Return the (X, Y) coordinate for the center point of the cell that contains the specified text.  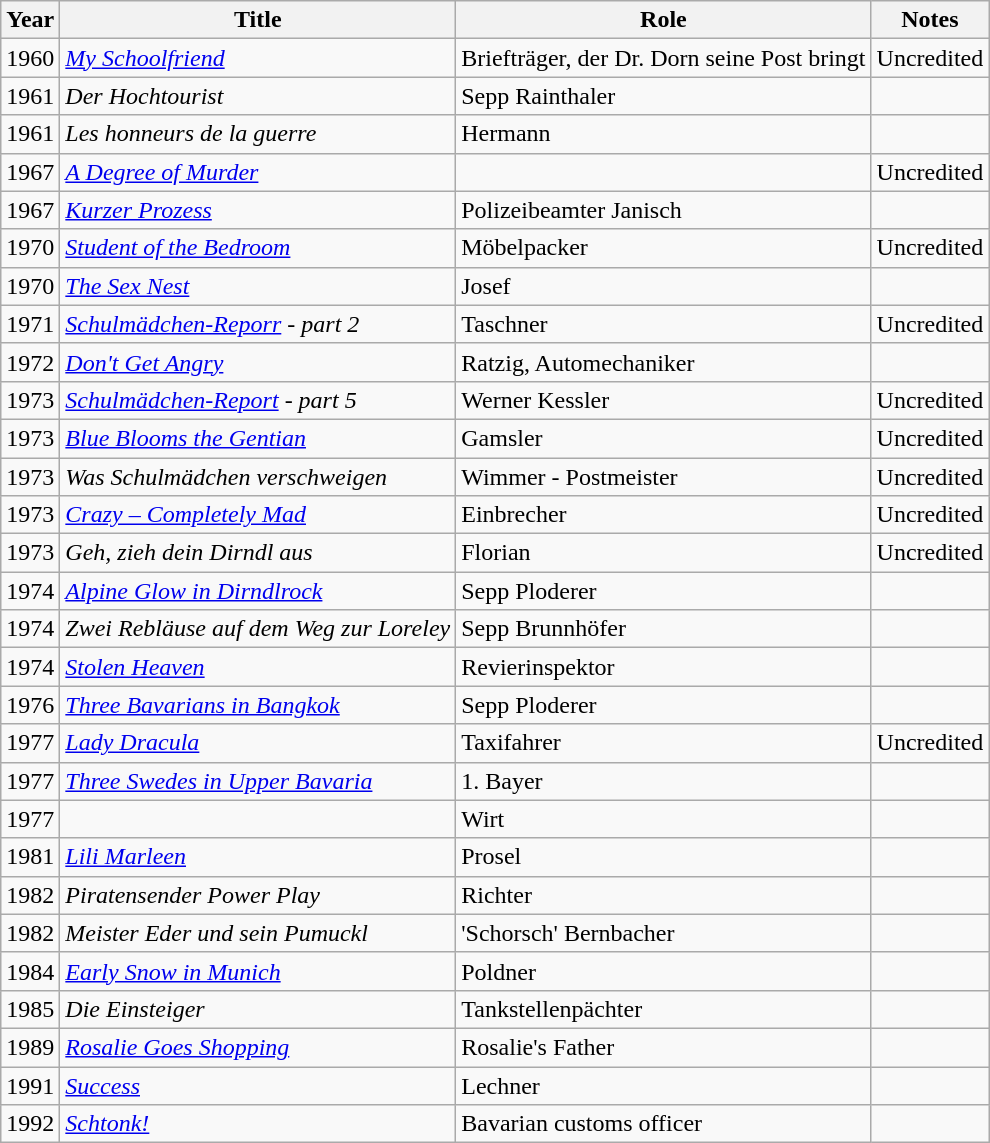
Stolen Heaven (258, 667)
Blue Blooms the Gentian (258, 438)
Wimmer - Postmeister (664, 477)
Josef (664, 286)
Werner Kessler (664, 400)
Rosalie Goes Shopping (258, 1047)
Schulmädchen-Reporr - part 2 (258, 324)
Piratensender Power Play (258, 895)
Crazy – Completely Mad (258, 515)
1989 (30, 1047)
A Degree of Murder (258, 172)
Schtonk! (258, 1124)
Wirt (664, 819)
Hermann (664, 134)
1972 (30, 362)
1985 (30, 1009)
Tankstellenpächter (664, 1009)
Early Snow in Munich (258, 971)
1976 (30, 705)
Kurzer Prozess (258, 210)
Einbrecher (664, 515)
1981 (30, 857)
Les honneurs de la guerre (258, 134)
Lili Marleen (258, 857)
Student of the Bedroom (258, 248)
Möbelpacker (664, 248)
Lechner (664, 1085)
Geh, zieh dein Dirndl aus (258, 553)
Three Bavarians in Bangkok (258, 705)
The Sex Nest (258, 286)
Was Schulmädchen verschweigen (258, 477)
1992 (30, 1124)
Florian (664, 553)
1960 (30, 58)
1984 (30, 971)
Three Swedes in Upper Bavaria (258, 781)
Lady Dracula (258, 743)
Don't Get Angry (258, 362)
Richter (664, 895)
Ratzig, Automechaniker (664, 362)
1991 (30, 1085)
Zwei Rebläuse auf dem Weg zur Loreley (258, 629)
Poldner (664, 971)
'Schorsch' Bernbacher (664, 933)
Role (664, 20)
Briefträger, der Dr. Dorn seine Post bringt (664, 58)
Rosalie's Father (664, 1047)
Schulmädchen-Report - part 5 (258, 400)
Bavarian customs officer (664, 1124)
Year (30, 20)
My Schoolfriend (258, 58)
1. Bayer (664, 781)
Sepp Brunnhöfer (664, 629)
Taxifahrer (664, 743)
Revierinspektor (664, 667)
Die Einsteiger (258, 1009)
Alpine Glow in Dirndlrock (258, 591)
Taschner (664, 324)
Meister Eder und sein Pumuckl (258, 933)
Der Hochtourist (258, 96)
1971 (30, 324)
Gamsler (664, 438)
Sepp Rainthaler (664, 96)
Notes (930, 20)
Polizeibeamter Janisch (664, 210)
Success (258, 1085)
Title (258, 20)
Prosel (664, 857)
